Capture the cell that displays the provided text and extract its [x, y] central coordinate. 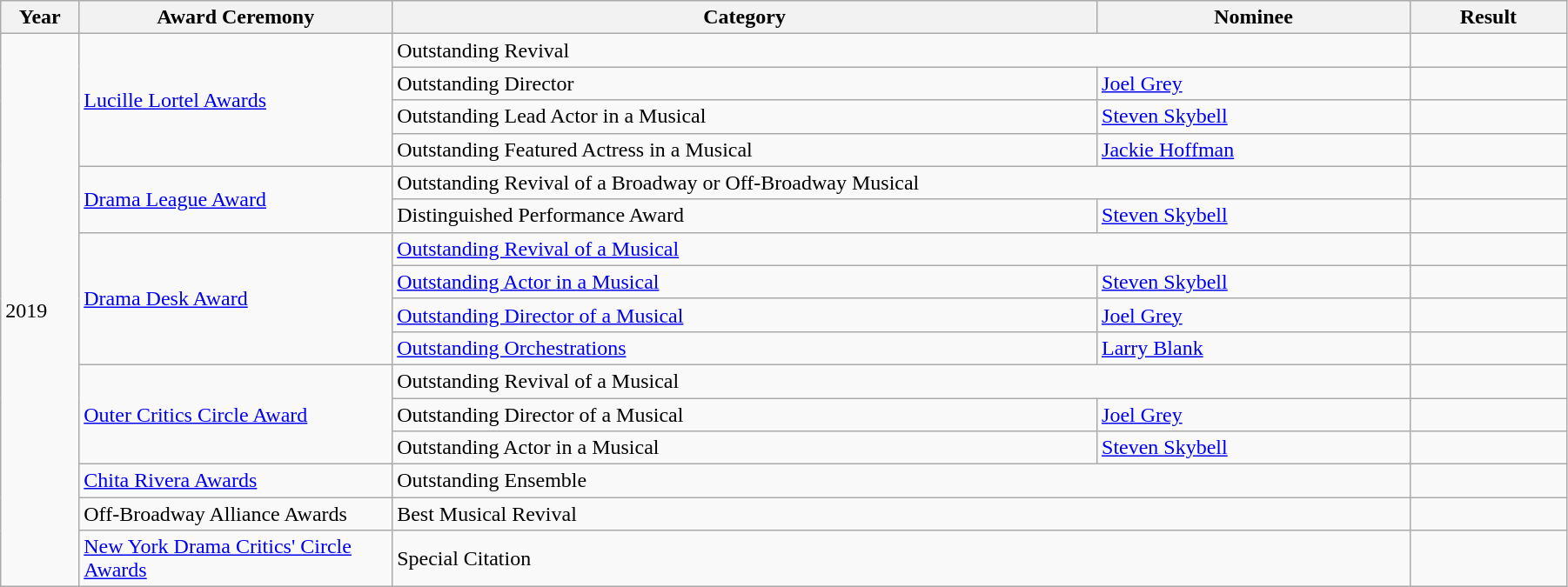
Outstanding Orchestrations [745, 348]
Jackie Hoffman [1254, 150]
Outer Critics Circle Award [236, 414]
Category [745, 17]
Outstanding Ensemble [901, 481]
Result [1488, 17]
Drama League Award [236, 199]
Lucille Lortel Awards [236, 100]
Drama Desk Award [236, 298]
Larry Blank [1254, 348]
Distinguished Performance Award [745, 216]
Outstanding Featured Actress in a Musical [745, 150]
Best Musical Revival [901, 514]
Year [40, 17]
Outstanding Director [745, 83]
Outstanding Lead Actor in a Musical [745, 117]
Special Citation [901, 558]
Nominee [1254, 17]
Chita Rivera Awards [236, 481]
Off-Broadway Alliance Awards [236, 514]
Outstanding Revival [901, 50]
New York Drama Critics' Circle Awards [236, 558]
2019 [40, 310]
Outstanding Revival of a Broadway or Off-Broadway Musical [901, 183]
Award Ceremony [236, 17]
